Output the (x, y) coordinate of the center of the cell containing the given text.  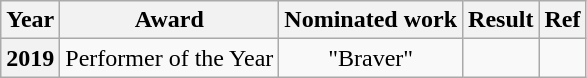
Year (30, 20)
Ref (562, 20)
Award (170, 20)
Result (501, 20)
"Braver" (371, 58)
Nominated work (371, 20)
Performer of the Year (170, 58)
2019 (30, 58)
